Search for the cell housing the specified text and yield its (X, Y) center coordinate. 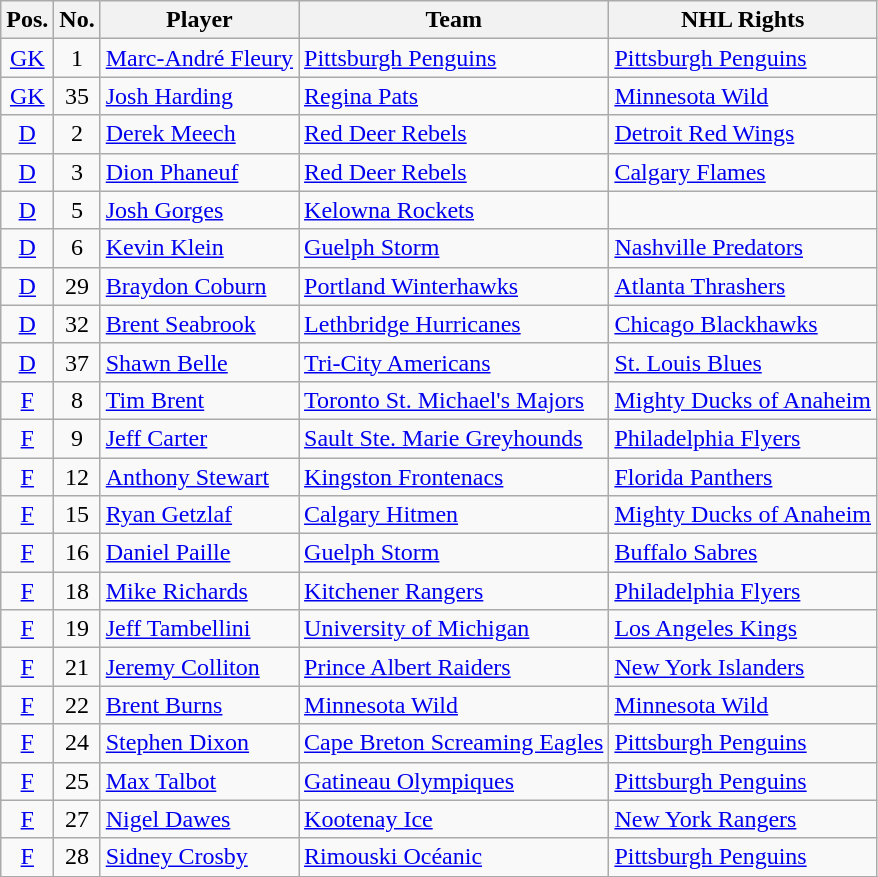
Daniel Paille (199, 553)
Nashville Predators (743, 248)
Anthony Stewart (199, 477)
Atlanta Thrashers (743, 286)
Ryan Getzlaf (199, 515)
Calgary Flames (743, 172)
Josh Gorges (199, 210)
Pos. (28, 20)
Max Talbot (199, 781)
9 (77, 438)
37 (77, 362)
Rimouski Océanic (454, 857)
25 (77, 781)
Portland Winterhawks (454, 286)
Jeff Tambellini (199, 629)
Tim Brent (199, 400)
Kingston Frontenacs (454, 477)
Cape Breton Screaming Eagles (454, 743)
21 (77, 667)
Marc-André Fleury (199, 58)
6 (77, 248)
15 (77, 515)
Brent Burns (199, 705)
5 (77, 210)
Kootenay Ice (454, 819)
35 (77, 96)
Braydon Coburn (199, 286)
New York Islanders (743, 667)
16 (77, 553)
Kevin Klein (199, 248)
Dion Phaneuf (199, 172)
Lethbridge Hurricanes (454, 324)
University of Michigan (454, 629)
32 (77, 324)
24 (77, 743)
Tri-City Americans (454, 362)
Regina Pats (454, 96)
Mike Richards (199, 591)
Buffalo Sabres (743, 553)
12 (77, 477)
Nigel Dawes (199, 819)
1 (77, 58)
Team (454, 20)
Stephen Dixon (199, 743)
NHL Rights (743, 20)
No. (77, 20)
Jeremy Colliton (199, 667)
Chicago Blackhawks (743, 324)
18 (77, 591)
28 (77, 857)
2 (77, 134)
3 (77, 172)
22 (77, 705)
Prince Albert Raiders (454, 667)
Shawn Belle (199, 362)
Player (199, 20)
Florida Panthers (743, 477)
St. Louis Blues (743, 362)
Sidney Crosby (199, 857)
Kelowna Rockets (454, 210)
19 (77, 629)
Los Angeles Kings (743, 629)
Toronto St. Michael's Majors (454, 400)
Gatineau Olympiques (454, 781)
Josh Harding (199, 96)
29 (77, 286)
Derek Meech (199, 134)
8 (77, 400)
New York Rangers (743, 819)
Jeff Carter (199, 438)
Sault Ste. Marie Greyhounds (454, 438)
Calgary Hitmen (454, 515)
27 (77, 819)
Kitchener Rangers (454, 591)
Brent Seabrook (199, 324)
Detroit Red Wings (743, 134)
